Determine the [X, Y] coordinate at the center of the cell enclosing the given text.  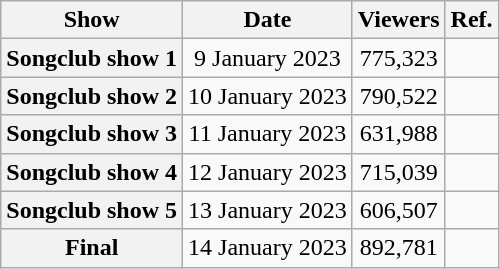
13 January 2023 [268, 210]
790,522 [398, 96]
Date [268, 20]
Show [92, 20]
Final [92, 248]
14 January 2023 [268, 248]
Songclub show 3 [92, 134]
Ref. [472, 20]
775,323 [398, 58]
606,507 [398, 210]
892,781 [398, 248]
Viewers [398, 20]
Songclub show 2 [92, 96]
Songclub show 5 [92, 210]
631,988 [398, 134]
9 January 2023 [268, 58]
715,039 [398, 172]
Songclub show 4 [92, 172]
10 January 2023 [268, 96]
Songclub show 1 [92, 58]
11 January 2023 [268, 134]
12 January 2023 [268, 172]
